Determine the [X, Y] coordinate at the center of the cell enclosing the given text.  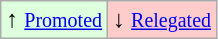
↓ Relegated [162, 20]
↑ Promoted [54, 20]
